Find where the given text appears and provide that cell's center as (X, Y) coordinate. 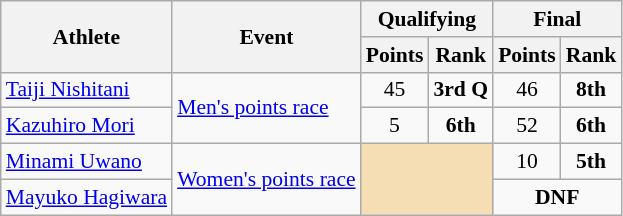
10 (527, 162)
Men's points race (266, 108)
Kazuhiro Mori (86, 126)
8th (592, 90)
5th (592, 162)
Qualifying (427, 19)
45 (395, 90)
3rd Q (460, 90)
Final (557, 19)
Athlete (86, 36)
DNF (557, 197)
52 (527, 126)
Mayuko Hagiwara (86, 197)
Event (266, 36)
Minami Uwano (86, 162)
Women's points race (266, 180)
46 (527, 90)
5 (395, 126)
Taiji Nishitani (86, 90)
